Capture the cell that displays the provided text and extract its [X, Y] central coordinate. 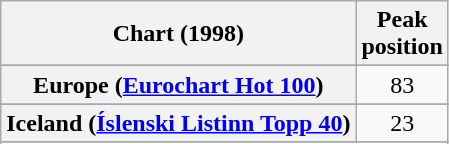
83 [402, 85]
23 [402, 123]
Europe (Eurochart Hot 100) [178, 85]
Chart (1998) [178, 34]
Peakposition [402, 34]
Iceland (Íslenski Listinn Topp 40) [178, 123]
